Determine the [X, Y] coordinate at the center of the cell enclosing the given text.  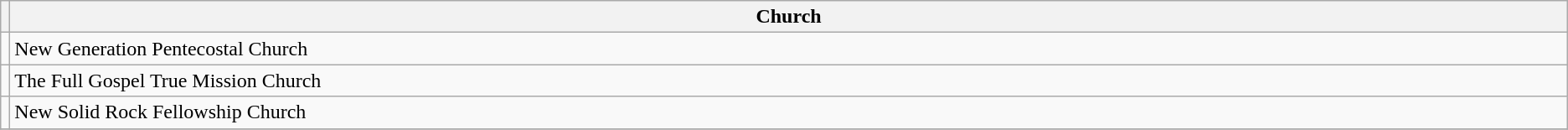
Church [789, 17]
New Solid Rock Fellowship Church [789, 112]
The Full Gospel True Mission Church [789, 81]
New Generation Pentecostal Church [789, 49]
